Extract the (x, y) coordinate from the center of the cell holding the provided text.  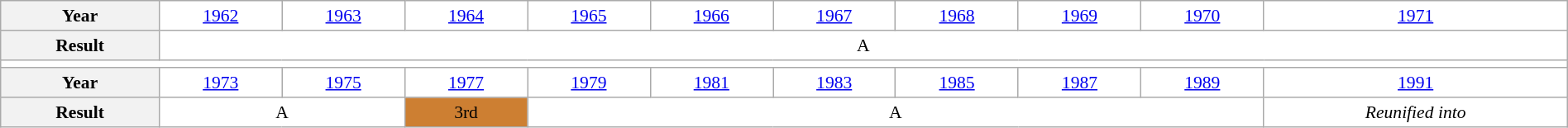
Reunified into (1416, 112)
1981 (711, 83)
1989 (1202, 83)
1966 (711, 16)
1987 (1079, 83)
1977 (466, 83)
1975 (343, 83)
1968 (957, 16)
1965 (589, 16)
1967 (834, 16)
1985 (957, 83)
1970 (1202, 16)
1983 (834, 83)
1962 (221, 16)
1964 (466, 16)
1963 (343, 16)
1973 (221, 83)
1971 (1416, 16)
1969 (1079, 16)
1991 (1416, 83)
1979 (589, 83)
3rd (466, 112)
